Return the [X, Y] coordinate for the center point of the cell that contains the specified text.  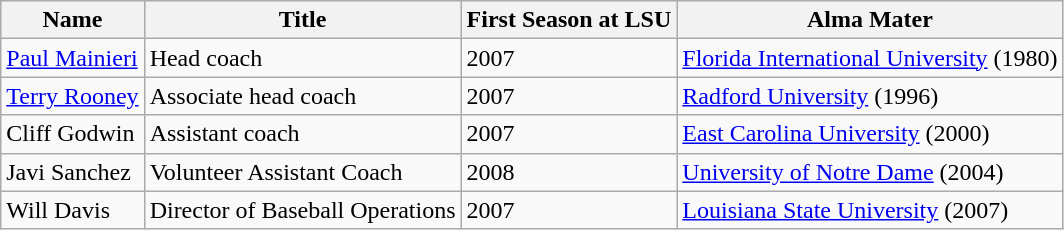
Florida International University (1980) [870, 58]
Alma Mater [870, 20]
Radford University (1996) [870, 96]
Director of Baseball Operations [302, 210]
Volunteer Assistant Coach [302, 172]
Terry Rooney [72, 96]
East Carolina University (2000) [870, 134]
Title [302, 20]
First Season at LSU [569, 20]
Javi Sanchez [72, 172]
Will Davis [72, 210]
2008 [569, 172]
University of Notre Dame (2004) [870, 172]
Paul Mainieri [72, 58]
Cliff Godwin [72, 134]
Assistant coach [302, 134]
Associate head coach [302, 96]
Name [72, 20]
Head coach [302, 58]
Louisiana State University (2007) [870, 210]
